Output the [X, Y] coordinate of the center of the cell containing the given text.  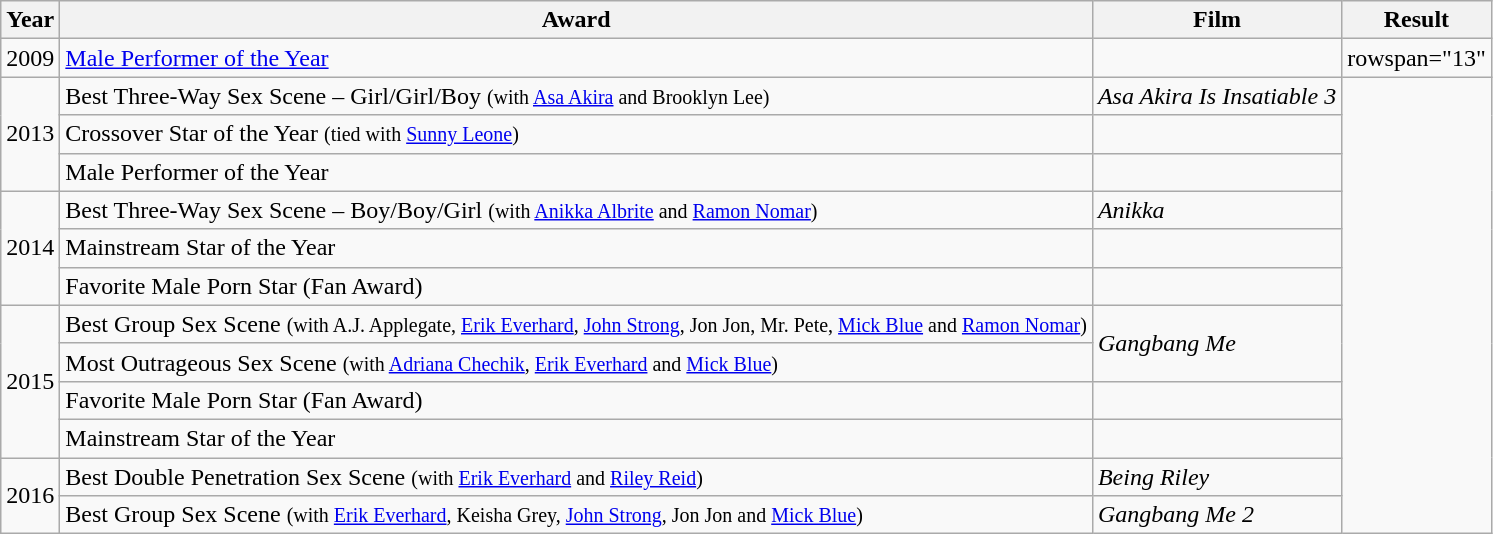
Gangbang Me 2 [1216, 515]
Film [1216, 20]
Best Three-Way Sex Scene – Boy/Boy/Girl (with Anikka Albrite and Ramon Nomar) [576, 210]
Being Riley [1216, 477]
2014 [30, 248]
2016 [30, 496]
Most Outrageous Sex Scene (with Adriana Chechik, Erik Everhard and Mick Blue) [576, 362]
2015 [30, 381]
Year [30, 20]
rowspan="13" [1417, 58]
Crossover Star of the Year (tied with Sunny Leone) [576, 134]
Asa Akira Is Insatiable 3 [1216, 96]
2013 [30, 134]
Anikka [1216, 210]
Result [1417, 20]
Best Double Penetration Sex Scene (with Erik Everhard and Riley Reid) [576, 477]
2009 [30, 58]
Best Group Sex Scene (with A.J. Applegate, Erik Everhard, John Strong, Jon Jon, Mr. Pete, Mick Blue and Ramon Nomar) [576, 324]
Award [576, 20]
Best Group Sex Scene (with Erik Everhard, Keisha Grey, John Strong, Jon Jon and Mick Blue) [576, 515]
Gangbang Me [1216, 343]
Best Three-Way Sex Scene – Girl/Girl/Boy (with Asa Akira and Brooklyn Lee) [576, 96]
